Find where the given text appears and provide that cell's center as [x, y] coordinate. 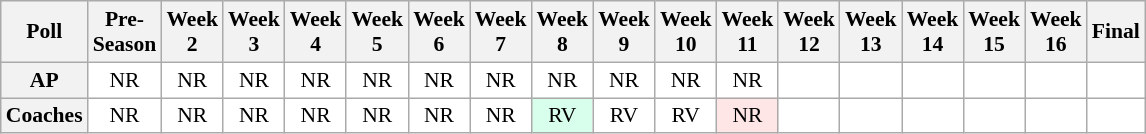
Week13 [871, 32]
Week15 [994, 32]
Week16 [1056, 32]
Week3 [254, 32]
Week6 [439, 32]
Week14 [933, 32]
AP [44, 80]
Week4 [316, 32]
Pre-Season [125, 32]
Week5 [377, 32]
Week2 [192, 32]
Week10 [686, 32]
Final [1116, 32]
Week9 [624, 32]
Week11 [748, 32]
Week7 [501, 32]
Week8 [562, 32]
Coaches [44, 116]
Week12 [809, 32]
Poll [44, 32]
